Provide the (X, Y) coordinate of the cell's center where the given text is located.  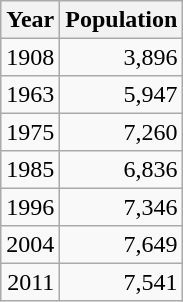
1975 (30, 132)
7,260 (122, 132)
1985 (30, 170)
Year (30, 20)
1963 (30, 94)
6,836 (122, 170)
7,649 (122, 244)
2011 (30, 282)
Population (122, 20)
7,346 (122, 206)
2004 (30, 244)
7,541 (122, 282)
1996 (30, 206)
3,896 (122, 56)
5,947 (122, 94)
1908 (30, 56)
